Extract the (X, Y) coordinate from the center of the cell holding the provided text.  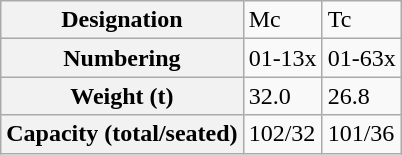
Mc (282, 20)
102/32 (282, 134)
32.0 (282, 96)
01-13x (282, 58)
Tc (362, 20)
Numbering (122, 58)
26.8 (362, 96)
01-63x (362, 58)
Designation (122, 20)
101/36 (362, 134)
Capacity (total/seated) (122, 134)
Weight (t) (122, 96)
